Determine the [X, Y] coordinate at the center of the cell enclosing the given text.  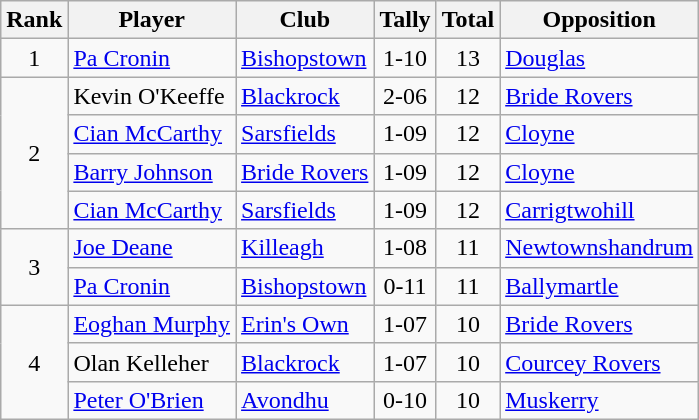
Erin's Own [305, 324]
Peter O'Brien [152, 400]
Courcey Rovers [600, 362]
4 [34, 362]
Club [305, 20]
0-11 [405, 286]
Olan Kelleher [152, 362]
Avondhu [305, 400]
Muskerry [600, 400]
0-10 [405, 400]
Killeagh [305, 248]
Ballymartle [600, 286]
Eoghan Murphy [152, 324]
1 [34, 58]
Player [152, 20]
Carrigtwohill [600, 210]
Joe Deane [152, 248]
Douglas [600, 58]
Opposition [600, 20]
Total [468, 20]
3 [34, 267]
2-06 [405, 96]
2 [34, 153]
Tally [405, 20]
Newtownshandrum [600, 248]
Kevin O'Keeffe [152, 96]
1-08 [405, 248]
Barry Johnson [152, 172]
13 [468, 58]
1-10 [405, 58]
Rank [34, 20]
